Scan for the cell matching the given text and deliver its (x, y) coordinate at center. 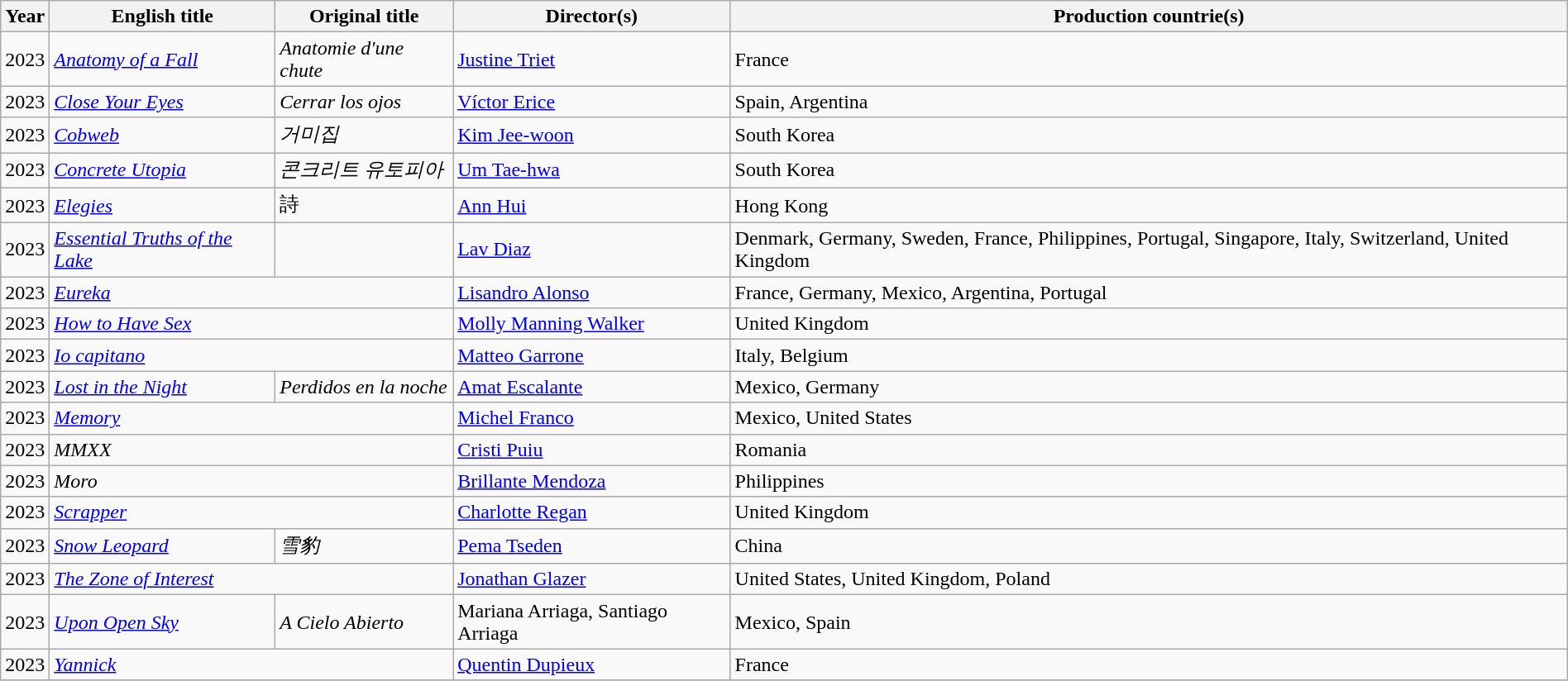
Charlotte Regan (592, 512)
How to Have Sex (251, 324)
Molly Manning Walker (592, 324)
A Cielo Abierto (364, 621)
Kim Jee-woon (592, 136)
Justine Triet (592, 60)
Spain, Argentina (1149, 102)
Brillante Mendoza (592, 481)
콘크리트 유토피아 (364, 170)
Denmark, Germany, Sweden, France, Philippines, Portugal, Singapore, Italy, Switzerland, United Kingdom (1149, 250)
Lisandro Alonso (592, 293)
MMXX (251, 450)
Eureka (251, 293)
Memory (251, 418)
English title (162, 17)
Anatomie d'une chute (364, 60)
Mexico, Germany (1149, 387)
Quentin Dupieux (592, 664)
Cerrar los ojos (364, 102)
Io capitano (251, 355)
Víctor Erice (592, 102)
雪豹 (364, 545)
Perdidos en la noche (364, 387)
Production countrie(s) (1149, 17)
Elegies (162, 205)
Yannick (251, 664)
Anatomy of a Fall (162, 60)
China (1149, 545)
Um Tae-hwa (592, 170)
Romania (1149, 450)
Year (25, 17)
Snow Leopard (162, 545)
United States, United Kingdom, Poland (1149, 579)
Mexico, United States (1149, 418)
Moro (251, 481)
Amat Escalante (592, 387)
Cobweb (162, 136)
Jonathan Glazer (592, 579)
거미집 (364, 136)
France, Germany, Mexico, Argentina, Portugal (1149, 293)
Lost in the Night (162, 387)
Ann Hui (592, 205)
Michel Franco (592, 418)
Italy, Belgium (1149, 355)
Matteo Garrone (592, 355)
Upon Open Sky (162, 621)
Mariana Arriaga, Santiago Arriaga (592, 621)
Scrapper (251, 512)
Original title (364, 17)
Hong Kong (1149, 205)
Director(s) (592, 17)
Close Your Eyes (162, 102)
Philippines (1149, 481)
The Zone of Interest (251, 579)
Mexico, Spain (1149, 621)
Essential Truths of the Lake (162, 250)
Pema Tseden (592, 545)
Cristi Puiu (592, 450)
Concrete Utopia (162, 170)
詩 (364, 205)
Lav Diaz (592, 250)
